Extract the [X, Y] coordinate from the center of the cell holding the provided text.  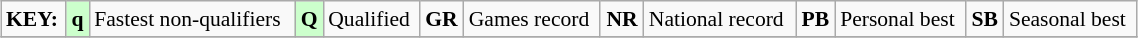
Qualified [371, 19]
Q [309, 19]
Personal best [900, 19]
Seasonal best [1070, 19]
National record [720, 19]
NR [622, 19]
PB [816, 19]
Fastest non-qualifiers [192, 19]
SB [985, 19]
Games record [532, 19]
KEY: [34, 19]
q [78, 19]
GR [442, 19]
